Output the (X, Y) coordinate of the center of the cell containing the given text.  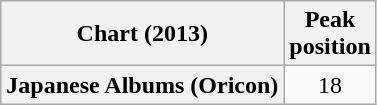
Chart (2013) (142, 34)
Japanese Albums (Oricon) (142, 85)
Peakposition (330, 34)
18 (330, 85)
